For the text-containing cell, return its midpoint in [X, Y] coordinate format. 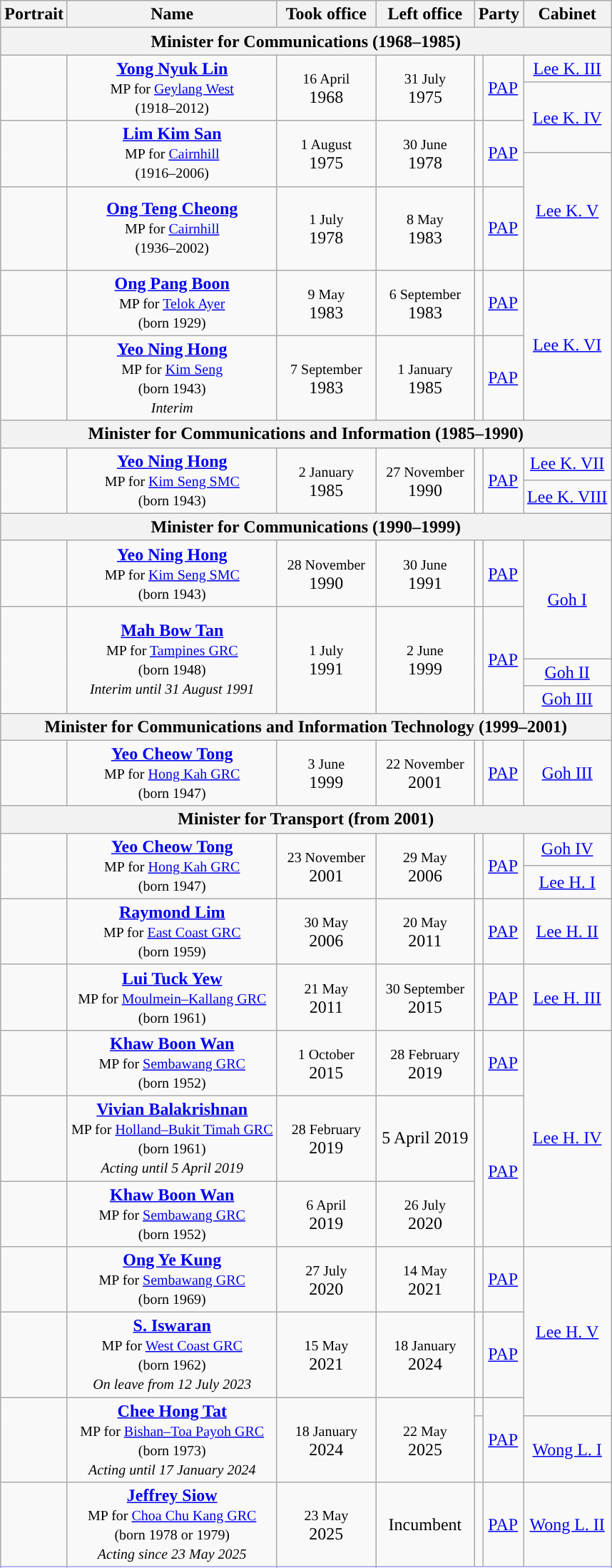
Minister for Communications and Information (1985–1990) [306, 434]
22 May2025 [425, 1440]
2 June1999 [425, 659]
29 May2006 [425, 866]
Goh I [568, 600]
30 September2015 [425, 997]
Lee K. V [568, 211]
Party [499, 14]
23 November2001 [327, 866]
14 May2021 [425, 1280]
Minister for Communications (1968–1985) [306, 41]
2 January1985 [327, 480]
27 July2020 [327, 1280]
Lee K. VI [568, 345]
6 September1983 [425, 303]
30 June1978 [425, 153]
Lee K. III [568, 69]
20 May2011 [425, 931]
1 July1991 [327, 659]
Yong Nyuk LinMP for Geylang West(1918–2012) [172, 88]
30 June1991 [425, 573]
Ong Pang BoonMP for Telok Ayer(born 1929) [172, 303]
3 June1999 [327, 773]
21 May2011 [327, 997]
30 May2006 [327, 931]
Raymond LimMP for East Coast GRC(born 1959) [172, 931]
Minister for Communications (1990–1999) [306, 527]
15 May2021 [327, 1355]
Vivian BalakrishnanMP for Holland–Bukit Timah GRC(born 1961)Acting until 5 April 2019 [172, 1138]
26 July2020 [425, 1213]
Lee H. V [568, 1332]
5 April 2019 [425, 1138]
Lee H. IV [568, 1138]
Lee H. III [568, 997]
Minister for Communications and Information Technology (1999–2001) [306, 727]
Ong Ye KungMP for Sembawang GRC(born 1969) [172, 1280]
22 November2001 [425, 773]
9 May1983 [327, 303]
6 April2019 [327, 1213]
Took office [327, 14]
1 October2015 [327, 1063]
Lee K. VII [568, 464]
8 May1983 [425, 228]
Lee K. IV [568, 117]
Chee Hong TatMP for Bishan–Toa Payoh GRC(born 1973)Acting until 17 January 2024 [172, 1440]
Portrait [34, 14]
Lee K. VIII [568, 497]
Cabinet [568, 14]
7 September1983 [327, 378]
Incumbent [425, 1524]
28 November1990 [327, 573]
Goh IV [568, 849]
Name [172, 14]
Mah Bow TanMP for Tampines GRC(born 1948)Interim until 31 August 1991 [172, 659]
1 August1975 [327, 153]
1 January1985 [425, 378]
Wong L. II [568, 1524]
Yeo Ning HongMP for Kim Seng(born 1943)Interim [172, 378]
Lee H. I [568, 882]
Ong Teng CheongMP for Cairnhill(1936–2002) [172, 228]
Lee H. II [568, 931]
Lim Kim SanMP for Cairnhill(1916–2006) [172, 153]
31 July1975 [425, 88]
16 April1968 [327, 88]
Lui Tuck YewMP for Moulmein–Kallang GRC(born 1961) [172, 997]
Minister for Transport (from 2001) [306, 819]
S. IswaranMP for West Coast GRC(born 1962) On leave from 12 July 2023 [172, 1355]
Jeffrey SiowMP for Choa Chu Kang GRC(born 1978 or 1979)Acting since 23 May 2025 [172, 1524]
1 July1978 [327, 228]
27 November1990 [425, 480]
Wong L. I [568, 1449]
Goh II [568, 672]
23 May2025 [327, 1524]
Left office [425, 14]
